From the cell containing the given text, extract its center point as (x, y) coordinate. 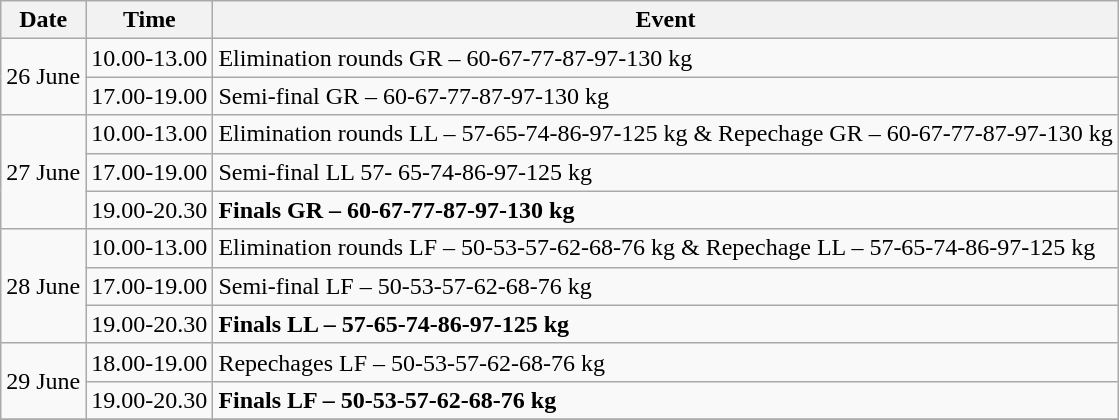
Event (666, 20)
Finals GR – 60-67-77-87-97-130 kg (666, 210)
Semi-final GR – 60-67-77-87-97-130 kg (666, 96)
Repechages LF – 50-53-57-62-68-76 kg (666, 362)
Elimination rounds LL – 57-65-74-86-97-125 kg & Repechage GR – 60-67-77-87-97-130 kg (666, 134)
Elimination rounds LF – 50-53-57-62-68-76 kg & Repechage LL – 57-65-74-86-97-125 kg (666, 248)
Finals LL – 57-65-74-86-97-125 kg (666, 324)
Finals LF – 50-53-57-62-68-76 kg (666, 400)
29 June (44, 381)
28 June (44, 286)
26 June (44, 77)
18.00-19.00 (150, 362)
Date (44, 20)
Time (150, 20)
Semi-final LF – 50-53-57-62-68-76 kg (666, 286)
Elimination rounds GR – 60-67-77-87-97-130 kg (666, 58)
Semi-final LL 57- 65-74-86-97-125 kg (666, 172)
27 June (44, 172)
